Find where the given text appears and provide that cell's center as [x, y] coordinate. 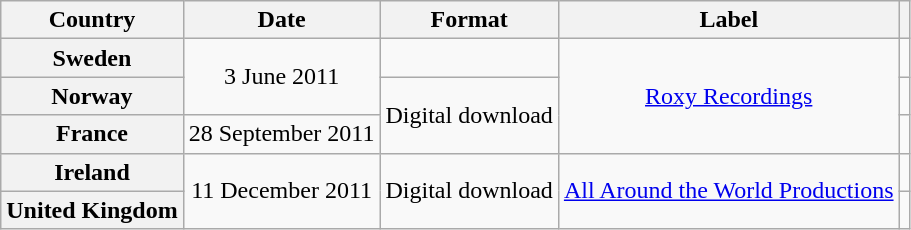
France [92, 134]
Format [469, 20]
3 June 2011 [282, 77]
11 December 2011 [282, 191]
Date [282, 20]
Country [92, 20]
All Around the World Productions [728, 191]
Label [728, 20]
Norway [92, 96]
Ireland [92, 172]
Roxy Recordings [728, 96]
Sweden [92, 58]
United Kingdom [92, 210]
28 September 2011 [282, 134]
